Output the [X, Y] coordinate of the center of the cell containing the given text.  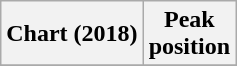
Peakposition [189, 34]
Chart (2018) [72, 34]
